Provide the (x, y) coordinate of the cell's center where the given text is located.  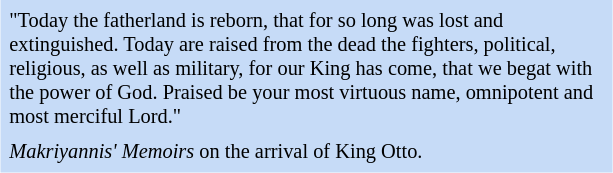
Makriyannis' Memoirs on the arrival of King Otto. (306, 152)
